From the cell containing the given text, extract its center point as [X, Y] coordinate. 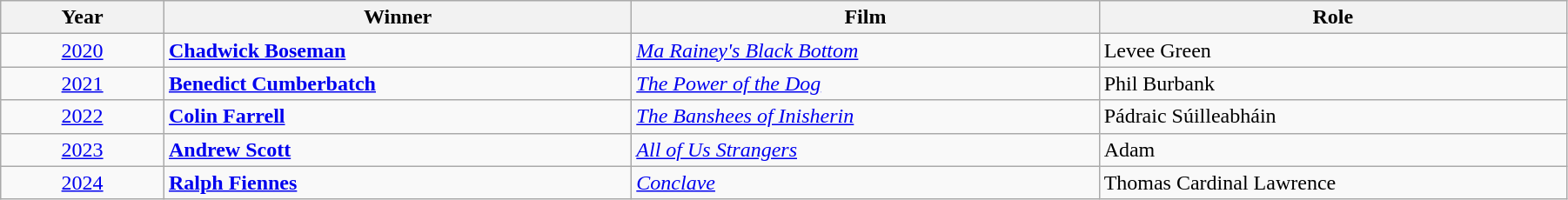
2021 [83, 83]
Benedict Cumberbatch [397, 83]
Year [83, 17]
The Power of the Dog [865, 83]
Adam [1333, 150]
Ma Rainey's Black Bottom [865, 50]
Ralph Fiennes [397, 183]
2024 [83, 183]
Role [1333, 17]
2023 [83, 150]
Colin Farrell [397, 117]
Thomas Cardinal Lawrence [1333, 183]
Andrew Scott [397, 150]
Winner [397, 17]
All of Us Strangers [865, 150]
Conclave [865, 183]
2020 [83, 50]
Film [865, 17]
Pádraic Súilleabháin [1333, 117]
2022 [83, 117]
Chadwick Boseman [397, 50]
Levee Green [1333, 50]
The Banshees of Inisherin [865, 117]
Phil Burbank [1333, 83]
